Return (X, Y) of the center of cell containing provided text 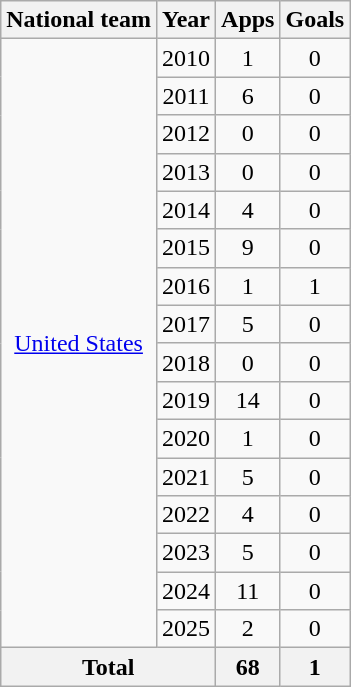
2 (248, 629)
14 (248, 400)
2010 (186, 58)
2016 (186, 286)
National team (79, 20)
2023 (186, 553)
2012 (186, 134)
2011 (186, 96)
Year (186, 20)
2024 (186, 591)
6 (248, 96)
United States (79, 344)
68 (248, 667)
2022 (186, 515)
2013 (186, 172)
2018 (186, 362)
Goals (315, 20)
Total (108, 667)
9 (248, 248)
2025 (186, 629)
2014 (186, 210)
2021 (186, 477)
2015 (186, 248)
11 (248, 591)
2020 (186, 438)
Apps (248, 20)
2019 (186, 400)
2017 (186, 324)
